Return the [x, y] coordinate for the center point of the cell that contains the specified text.  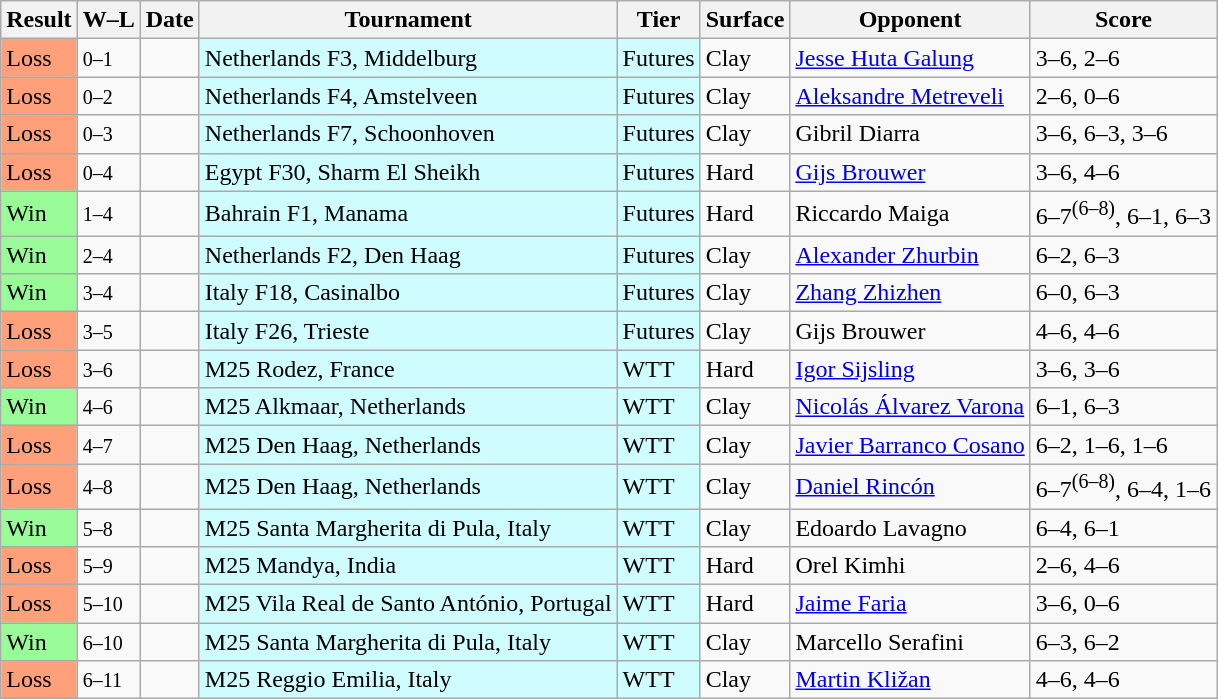
2–4 [108, 255]
3–5 [108, 331]
3–6, 2–6 [1123, 58]
Martin Kližan [910, 680]
Italy F26, Trieste [408, 331]
M25 Alkmaar, Netherlands [408, 407]
4–6 [108, 407]
Tier [658, 20]
2–6, 4–6 [1123, 566]
3–4 [108, 293]
Italy F18, Casinalbo [408, 293]
6–1, 6–3 [1123, 407]
M25 Vila Real de Santo António, Portugal [408, 604]
Igor Sijsling [910, 369]
6–2, 6–3 [1123, 255]
Gibril Diarra [910, 134]
Nicolás Álvarez Varona [910, 407]
Javier Barranco Cosano [910, 445]
3–6, 6–3, 3–6 [1123, 134]
Orel Kimhi [910, 566]
0–3 [108, 134]
6–2, 1–6, 1–6 [1123, 445]
6–0, 6–3 [1123, 293]
W–L [108, 20]
Jaime Faria [910, 604]
Score [1123, 20]
Zhang Zhizhen [910, 293]
Netherlands F3, Middelburg [408, 58]
Surface [745, 20]
3–6, 0–6 [1123, 604]
M25 Rodez, France [408, 369]
Tournament [408, 20]
Daniel Rincón [910, 486]
Date [170, 20]
3–6, 3–6 [1123, 369]
Netherlands F7, Schoonhoven [408, 134]
Edoardo Lavagno [910, 528]
1–4 [108, 214]
6–7(6–8), 6–1, 6–3 [1123, 214]
6–11 [108, 680]
Riccardo Maiga [910, 214]
Aleksandre Metreveli [910, 96]
6–7(6–8), 6–4, 1–6 [1123, 486]
5–10 [108, 604]
6–10 [108, 642]
Marcello Serafini [910, 642]
0–4 [108, 172]
4–7 [108, 445]
0–1 [108, 58]
Bahrain F1, Manama [408, 214]
Egypt F30, Sharm El Sheikh [408, 172]
6–3, 6–2 [1123, 642]
Result [39, 20]
Netherlands F4, Amstelveen [408, 96]
0–2 [108, 96]
3–6 [108, 369]
Opponent [910, 20]
Alexander Zhurbin [910, 255]
Jesse Huta Galung [910, 58]
M25 Mandya, India [408, 566]
3–6, 4–6 [1123, 172]
2–6, 0–6 [1123, 96]
4–8 [108, 486]
5–8 [108, 528]
Netherlands F2, Den Haag [408, 255]
M25 Reggio Emilia, Italy [408, 680]
6–4, 6–1 [1123, 528]
5–9 [108, 566]
